Return (X, Y) of the center of cell containing provided text 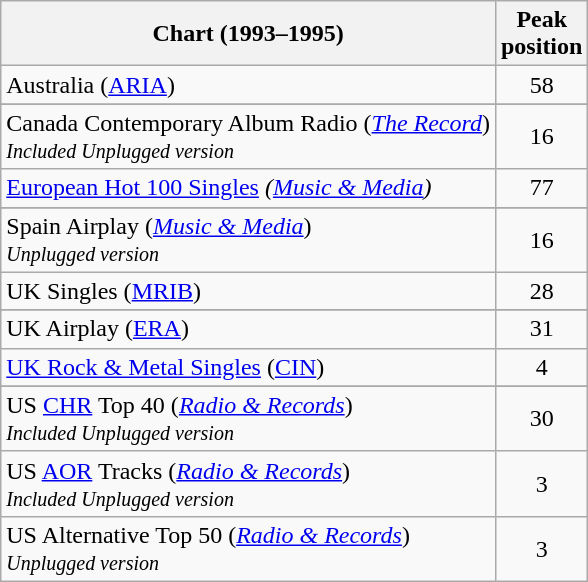
UK Singles (MRIB) (248, 291)
28 (541, 291)
30 (541, 418)
Peakposition (541, 34)
US AOR Tracks (Radio & Records)Included Unplugged version (248, 484)
58 (541, 85)
US CHR Top 40 (Radio & Records)Included Unplugged version (248, 418)
Canada Contemporary Album Radio (The Record)Included Unplugged version (248, 136)
UK Rock & Metal Singles (CIN) (248, 367)
Spain Airplay (Music & Media)Unplugged version (248, 240)
European Hot 100 Singles (Music & Media) (248, 188)
US Alternative Top 50 (Radio & Records)Unplugged version (248, 548)
Australia (ARIA) (248, 85)
31 (541, 329)
77 (541, 188)
UK Airplay (ERA) (248, 329)
Chart (1993–1995) (248, 34)
4 (541, 367)
